Capture the cell that displays the provided text and extract its [x, y] central coordinate. 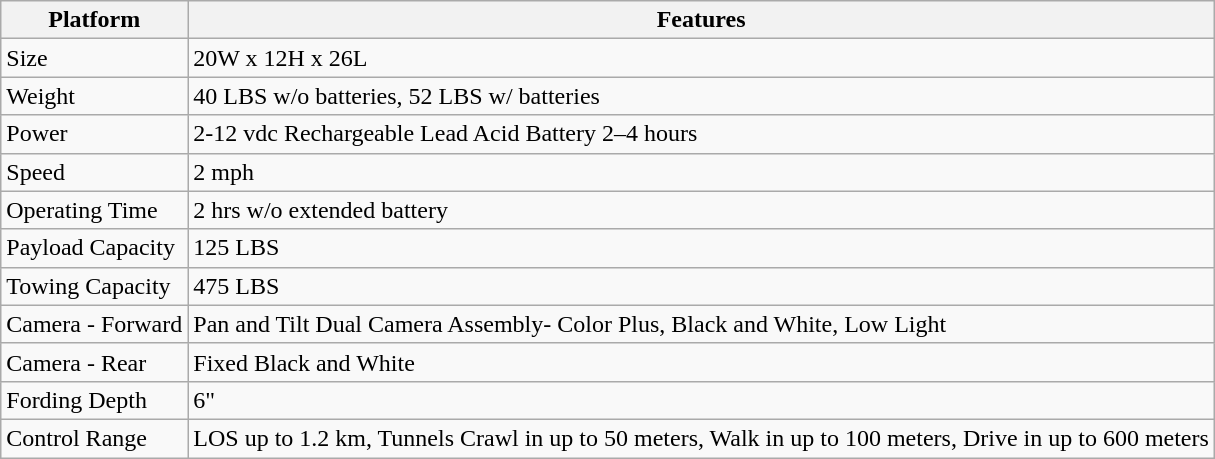
Fording Depth [94, 400]
Operating Time [94, 210]
40 LBS w/o batteries, 52 LBS w/ batteries [702, 96]
475 LBS [702, 286]
Pan and Tilt Dual Camera Assembly- Color Plus, Black and White, Low Light [702, 324]
2-12 vdc Rechargeable Lead Acid Battery 2–4 hours [702, 134]
Fixed Black and White [702, 362]
Features [702, 20]
2 mph [702, 172]
Towing Capacity [94, 286]
Camera - Forward [94, 324]
Platform [94, 20]
LOS up to 1.2 km, Tunnels Crawl in up to 50 meters, Walk in up to 100 meters, Drive in up to 600 meters [702, 438]
Power [94, 134]
Speed [94, 172]
6" [702, 400]
Camera - Rear [94, 362]
Control Range [94, 438]
Weight [94, 96]
Payload Capacity [94, 248]
2 hrs w/o extended battery [702, 210]
Size [94, 58]
125 LBS [702, 248]
20W x 12H x 26L [702, 58]
